Pinpoint the cell where the given text exists, returning its (x, y) midpoint coordinate. 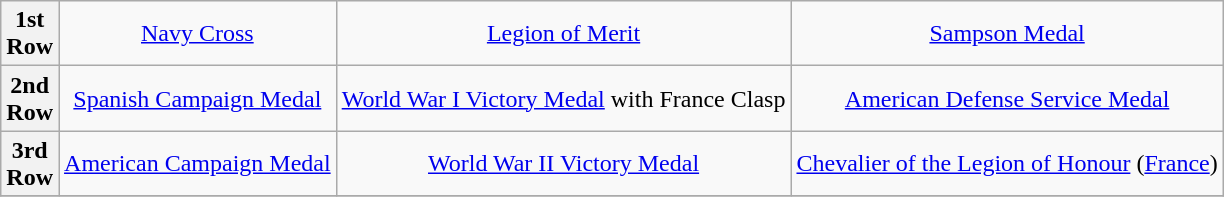
Navy Cross (198, 34)
World War I Victory Medal with France Clasp (564, 98)
World War II Victory Medal (564, 164)
Sampson Medal (1007, 34)
American Defense Service Medal (1007, 98)
Spanish Campaign Medal (198, 98)
1st Row (30, 34)
3rd Row (30, 164)
Legion of Merit (564, 34)
American Campaign Medal (198, 164)
Chevalier of the Legion of Honour (France) (1007, 164)
2nd Row (30, 98)
